Scan for the cell matching the given text and deliver its (X, Y) coordinate at center. 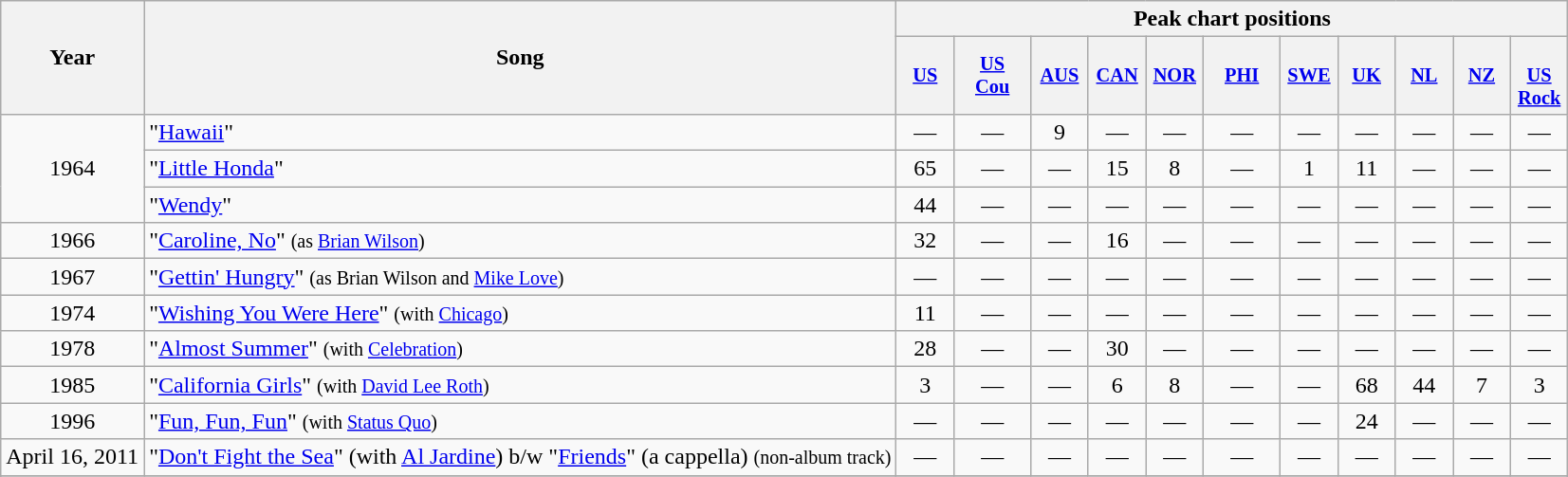
"Gettin' Hungry" (as Brian Wilson and Mike Love) (520, 277)
US (926, 76)
65 (926, 169)
9 (1061, 132)
1978 (72, 349)
April 16, 2011 (72, 457)
28 (926, 349)
"California Girls" (with David Lee Roth) (520, 385)
USCou (992, 76)
"Wendy" (520, 205)
"Don't Fight the Sea" (with Al Jardine) b/w "Friends" (a cappella) (non-album track) (520, 457)
CAN (1117, 76)
1 (1309, 169)
7 (1482, 385)
6 (1117, 385)
"Almost Summer" (with Celebration) (520, 349)
"Little Honda" (520, 169)
AUS (1061, 76)
1974 (72, 313)
68 (1366, 385)
NOR (1174, 76)
UK (1366, 76)
SWE (1309, 76)
15 (1117, 169)
30 (1117, 349)
1996 (72, 421)
24 (1366, 421)
"Fun, Fun, Fun" (with Status Quo) (520, 421)
32 (926, 241)
"Hawaii" (520, 132)
1964 (72, 168)
"Caroline, No" (as Brian Wilson) (520, 241)
PHI (1243, 76)
NZ (1482, 76)
Peak chart positions (1232, 19)
NL (1425, 76)
1967 (72, 277)
16 (1117, 241)
US Rock (1539, 76)
Song (520, 58)
Year (72, 58)
1985 (72, 385)
"Wishing You Were Here" (with Chicago) (520, 313)
1966 (72, 241)
